Detect which cell encompasses the target text, then output its (x, y) center coordinate. 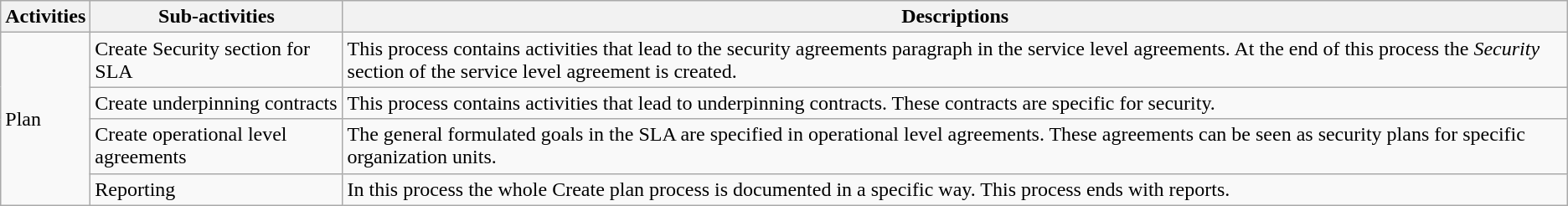
Reporting (216, 189)
Activities (45, 17)
This process contains activities that lead to underpinning contracts. These contracts are specific for security. (955, 103)
Plan (45, 119)
In this process the whole Create plan process is documented in a specific way. This process ends with reports. (955, 189)
Create Security section for SLA (216, 60)
Descriptions (955, 17)
Create operational level agreements (216, 146)
Create underpinning contracts (216, 103)
Sub-activities (216, 17)
